Locate the cell with the specified text and output its (X, Y) center coordinate. 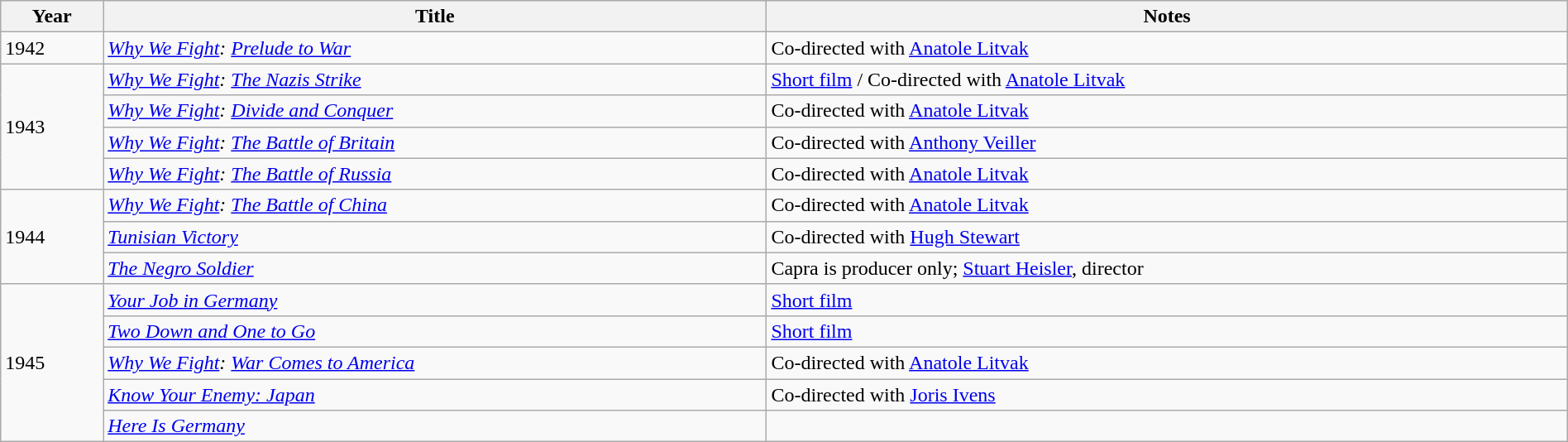
Your Job in Germany (435, 300)
Two Down and One to Go (435, 331)
Why We Fight: The Nazis Strike (435, 79)
Short film / Co-directed with Anatole Litvak (1167, 79)
Why We Fight: War Comes to America (435, 363)
Co-directed with Hugh Stewart (1167, 237)
1942 (52, 48)
Why We Fight: The Battle of China (435, 205)
Here Is Germany (435, 426)
Why We Fight: The Battle of Britain (435, 142)
1943 (52, 127)
Co-directed with Anthony Veiller (1167, 142)
Capra is producer only; Stuart Heisler, director (1167, 268)
Year (52, 17)
Tunisian Victory (435, 237)
Why We Fight: The Battle of Russia (435, 174)
1944 (52, 237)
Why We Fight: Prelude to War (435, 48)
Co-directed with Joris Ivens (1167, 395)
Notes (1167, 17)
Know Your Enemy: Japan (435, 395)
Why We Fight: Divide and Conquer (435, 111)
1945 (52, 363)
Title (435, 17)
The Negro Soldier (435, 268)
